Provide the (x, y) coordinate of the cell's center where the given text is located.  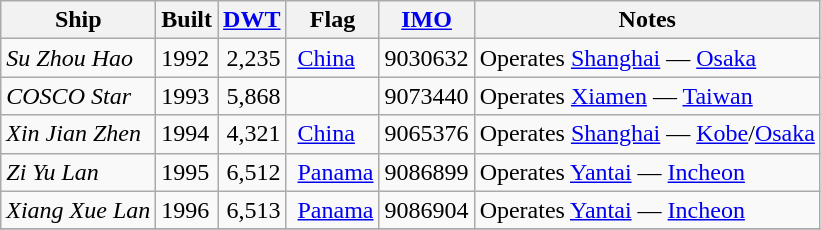
Xiang Xue Lan (78, 210)
9073440 (426, 96)
Flag (332, 20)
Xin Jian Zhen (78, 134)
9030632 (426, 58)
1995 (187, 172)
Operates Shanghai — Osaka (647, 58)
9065376 (426, 134)
9086904 (426, 210)
6,513 (252, 210)
2,235 (252, 58)
COSCO Star (78, 96)
IMO (426, 20)
1994 (187, 134)
Operates Xiamen — Taiwan (647, 96)
Ship (78, 20)
Zi Yu Lan (78, 172)
Operates Shanghai — Kobe/Osaka (647, 134)
5,868 (252, 96)
6,512 (252, 172)
1996 (187, 210)
Built (187, 20)
Notes (647, 20)
9086899 (426, 172)
4,321 (252, 134)
Su Zhou Hao (78, 58)
1993 (187, 96)
DWT (252, 20)
1992 (187, 58)
